Detect which cell encompasses the target text, then output its [X, Y] center coordinate. 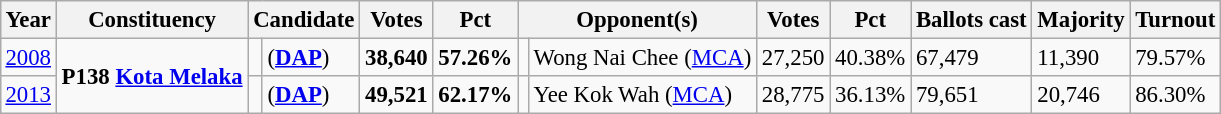
Year [28, 20]
27,250 [794, 57]
Turnout [1176, 20]
2008 [28, 57]
Yee Kok Wah (MCA) [642, 95]
67,479 [972, 57]
28,775 [794, 95]
11,390 [1081, 57]
20,746 [1081, 95]
Majority [1081, 20]
79,651 [972, 95]
P138 Kota Melaka [152, 76]
36.13% [870, 95]
2013 [28, 95]
Constituency [152, 20]
62.17% [476, 95]
38,640 [396, 57]
40.38% [870, 57]
86.30% [1176, 95]
57.26% [476, 57]
79.57% [1176, 57]
Candidate [304, 20]
Wong Nai Chee (MCA) [642, 57]
Opponent(s) [638, 20]
49,521 [396, 95]
Ballots cast [972, 20]
